Capture the cell that displays the provided text and extract its [X, Y] central coordinate. 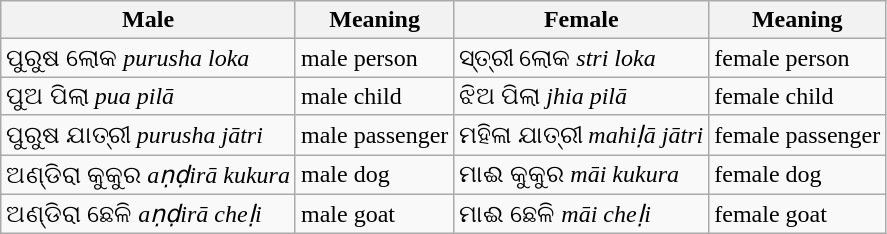
female passenger [798, 135]
female goat [798, 214]
ମହିଳା ଯାତ୍ରୀ mahiḷā jātri [582, 135]
ମାଈ ଛେଳି māi cheḷi [582, 214]
ଝିଅ ପିଲା jhia pilā [582, 96]
ଅଣ୍ଡିରା କୁକୁର aṇḍirā kukura [148, 174]
male dog [374, 174]
male child [374, 96]
ପୁଅ ପିଲା pua pilā [148, 96]
Male [148, 20]
female dog [798, 174]
female child [798, 96]
male person [374, 58]
ଅଣ୍ଡିରା ଛେଳି aṇḍirā cheḷi [148, 214]
male goat [374, 214]
ପୁରୁଷ ଯାତ୍ରୀ purusha jātri [148, 135]
Female [582, 20]
ସ୍ତ୍ରୀ ଲୋକ stri loka [582, 58]
ପୁରୁଷ ଲୋକ purusha loka [148, 58]
ମାଈ କୁକୁର māi kukura [582, 174]
male passenger [374, 135]
female person [798, 58]
